Extract the [X, Y] coordinate from the center of the cell holding the provided text.  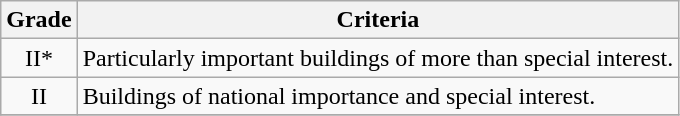
Particularly important buildings of more than special interest. [378, 58]
Buildings of national importance and special interest. [378, 96]
II* [39, 58]
Criteria [378, 20]
Grade [39, 20]
II [39, 96]
